Provide the [x, y] coordinate of the cell's center where the given text is located.  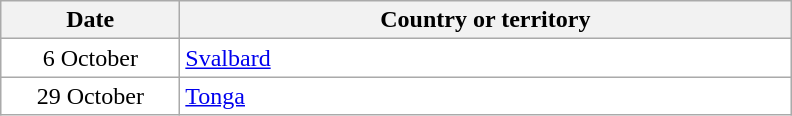
Tonga [486, 96]
Svalbard [486, 58]
6 October [90, 58]
Country or territory [486, 20]
Date [90, 20]
29 October [90, 96]
